Capture the cell that displays the provided text and extract its [x, y] central coordinate. 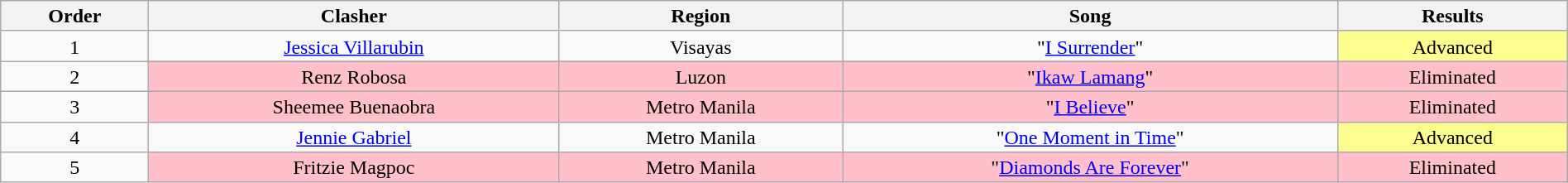
Clasher [354, 17]
4 [74, 137]
Jessica Villarubin [354, 46]
Visayas [701, 46]
"I Believe" [1090, 106]
Results [1452, 17]
Jennie Gabriel [354, 137]
Renz Robosa [354, 76]
Luzon [701, 76]
"Diamonds Are Forever" [1090, 167]
"One Moment in Time" [1090, 137]
5 [74, 167]
3 [74, 106]
Order [74, 17]
"I Surrender" [1090, 46]
Fritzie Magpoc [354, 167]
1 [74, 46]
Sheemee Buenaobra [354, 106]
"Ikaw Lamang" [1090, 76]
Region [701, 17]
2 [74, 76]
Song [1090, 17]
